For the text-containing cell, return its midpoint in [X, Y] coordinate format. 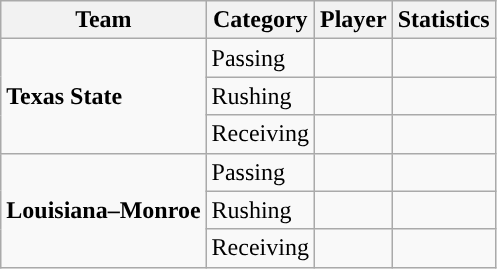
Louisiana–Monroe [104, 210]
Team [104, 20]
Texas State [104, 96]
Category [260, 20]
Player [353, 20]
Statistics [444, 20]
